For the text-containing cell, return its midpoint in [X, Y] coordinate format. 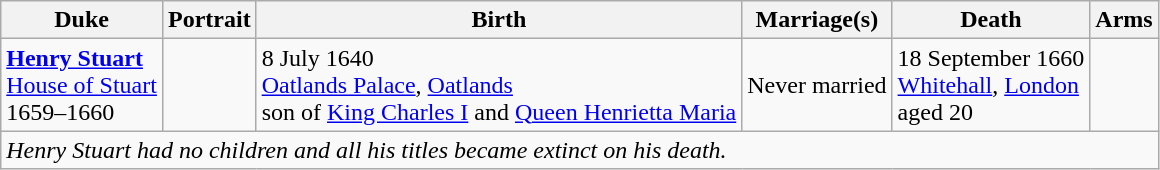
Never married [817, 85]
Death [991, 20]
Henry Stuart had no children and all his titles became extinct on his death. [580, 150]
Marriage(s) [817, 20]
8 July 1640Oatlands Palace, Oatlandsson of King Charles I and Queen Henrietta Maria [499, 85]
Portrait [209, 20]
Henry StuartHouse of Stuart1659–1660 [82, 85]
Arms [1124, 20]
Duke [82, 20]
Birth [499, 20]
18 September 1660Whitehall, Londonaged 20 [991, 85]
